Return [x, y] of the center of cell containing provided text 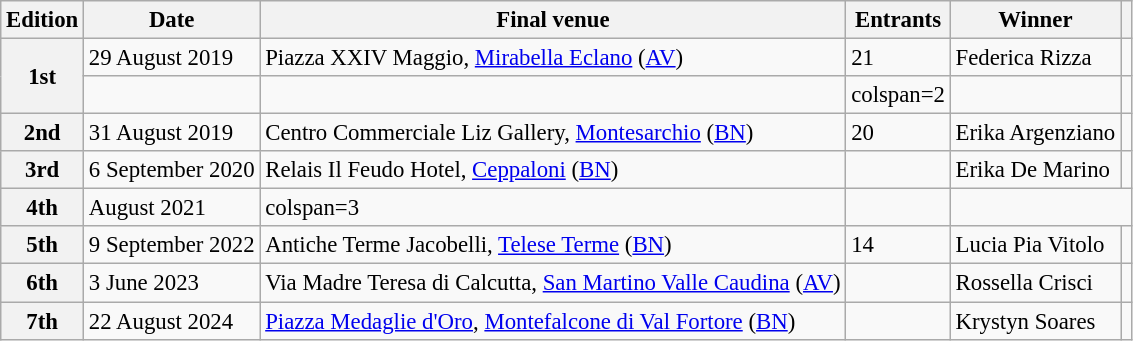
7th [42, 321]
Edition [42, 20]
3rd [42, 170]
5th [42, 245]
6 September 2020 [172, 170]
14 [898, 245]
Entrants [898, 20]
colspan=2 [898, 95]
21 [898, 58]
31 August 2019 [172, 133]
Erika De Marino [1035, 170]
Piazza Medaglie d'Oro, Montefalcone di Val Fortore (BN) [553, 321]
Piazza XXIV Maggio, Mirabella Eclano (AV) [553, 58]
1st [42, 76]
6th [42, 283]
Centro Commerciale Liz Gallery, Montesarchio (BN) [553, 133]
2nd [42, 133]
Lucia Pia Vitolo [1035, 245]
22 August 2024 [172, 321]
Rossella Crisci [1035, 283]
4th [42, 208]
20 [898, 133]
29 August 2019 [172, 58]
Final venue [553, 20]
Date [172, 20]
Federica Rizza [1035, 58]
9 September 2022 [172, 245]
Antiche Terme Jacobelli, Telese Terme (BN) [553, 245]
Krystyn Soares [1035, 321]
Via Madre Teresa di Calcutta, San Martino Valle Caudina (AV) [553, 283]
3 June 2023 [172, 283]
colspan=3 [553, 208]
Winner [1035, 20]
Erika Argenziano [1035, 133]
August 2021 [172, 208]
Relais Il Feudo Hotel, Ceppaloni (BN) [553, 170]
